Identify which cell holds the provided text, then report its (X, Y) central coordinate. 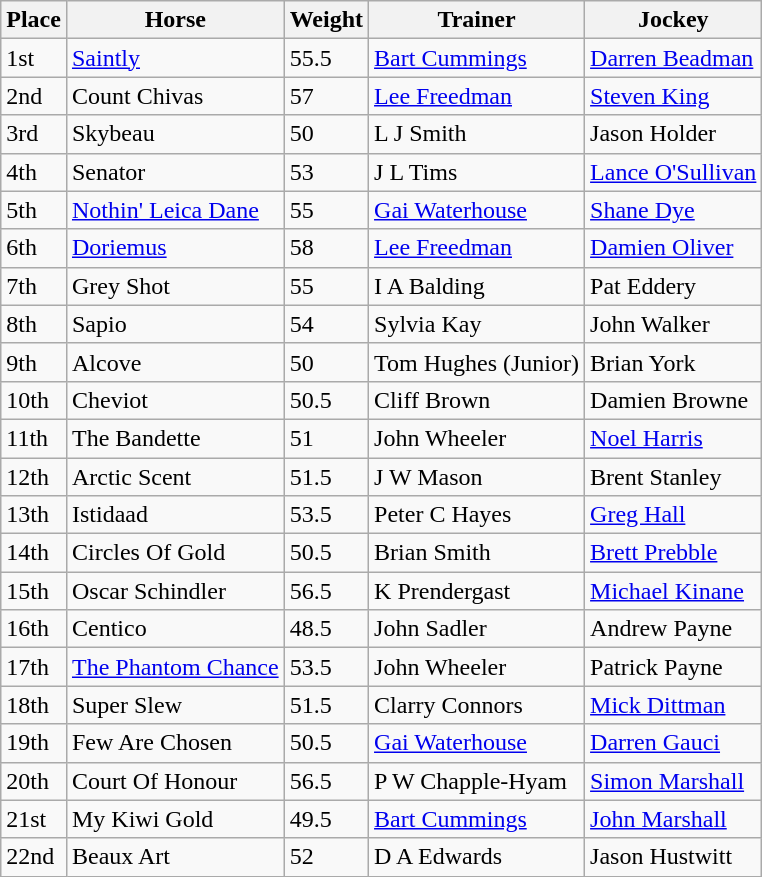
52 (326, 857)
J L Tims (477, 172)
7th (34, 286)
Mick Dittman (674, 705)
Sylvia Kay (477, 324)
Saintly (175, 58)
John Marshall (674, 819)
Patrick Payne (674, 667)
Cliff Brown (477, 400)
My Kiwi Gold (175, 819)
Noel Harris (674, 438)
8th (34, 324)
John Sadler (477, 629)
Super Slew (175, 705)
John Walker (674, 324)
Istidaad (175, 515)
Brian Smith (477, 553)
12th (34, 477)
Few Are Chosen (175, 743)
11th (34, 438)
Damien Oliver (674, 248)
Horse (175, 20)
53 (326, 172)
22nd (34, 857)
Clarry Connors (477, 705)
1st (34, 58)
6th (34, 248)
The Phantom Chance (175, 667)
2nd (34, 96)
Arctic Scent (175, 477)
K Prendergast (477, 591)
Skybeau (175, 134)
10th (34, 400)
I A Balding (477, 286)
Darren Beadman (674, 58)
Doriemus (175, 248)
Greg Hall (674, 515)
Damien Browne (674, 400)
Pat Eddery (674, 286)
Trainer (477, 20)
51 (326, 438)
Nothin' Leica Dane (175, 210)
17th (34, 667)
Weight (326, 20)
Court Of Honour (175, 781)
4th (34, 172)
Jason Holder (674, 134)
Place (34, 20)
Brent Stanley (674, 477)
58 (326, 248)
Brian York (674, 362)
Brett Prebble (674, 553)
D A Edwards (477, 857)
19th (34, 743)
Jockey (674, 20)
14th (34, 553)
3rd (34, 134)
Peter C Hayes (477, 515)
9th (34, 362)
Oscar Schindler (175, 591)
Beaux Art (175, 857)
Shane Dye (674, 210)
Grey Shot (175, 286)
49.5 (326, 819)
Lance O'Sullivan (674, 172)
16th (34, 629)
Jason Hustwitt (674, 857)
57 (326, 96)
J W Mason (477, 477)
15th (34, 591)
18th (34, 705)
P W Chapple-Hyam (477, 781)
Tom Hughes (Junior) (477, 362)
55.5 (326, 58)
Circles Of Gold (175, 553)
Steven King (674, 96)
Count Chivas (175, 96)
Senator (175, 172)
Darren Gauci (674, 743)
L J Smith (477, 134)
Sapio (175, 324)
Alcove (175, 362)
Andrew Payne (674, 629)
Cheviot (175, 400)
13th (34, 515)
54 (326, 324)
5th (34, 210)
Simon Marshall (674, 781)
48.5 (326, 629)
21st (34, 819)
20th (34, 781)
Centico (175, 629)
The Bandette (175, 438)
Michael Kinane (674, 591)
